Pinpoint the cell where the given text exists, returning its (X, Y) midpoint coordinate. 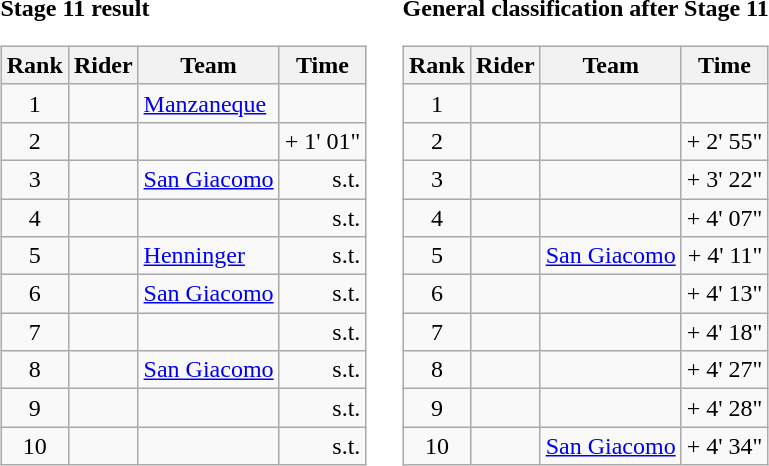
+ 1' 01" (322, 141)
+ 3' 22" (724, 179)
+ 4' 07" (724, 217)
+ 4' 27" (724, 370)
+ 4' 11" (724, 256)
+ 2' 55" (724, 141)
+ 4' 28" (724, 408)
+ 4' 13" (724, 294)
Henninger (208, 256)
+ 4' 18" (724, 332)
+ 4' 34" (724, 446)
Manzaneque (208, 103)
